Determine the [x, y] coordinate at the center of the cell enclosing the given text.  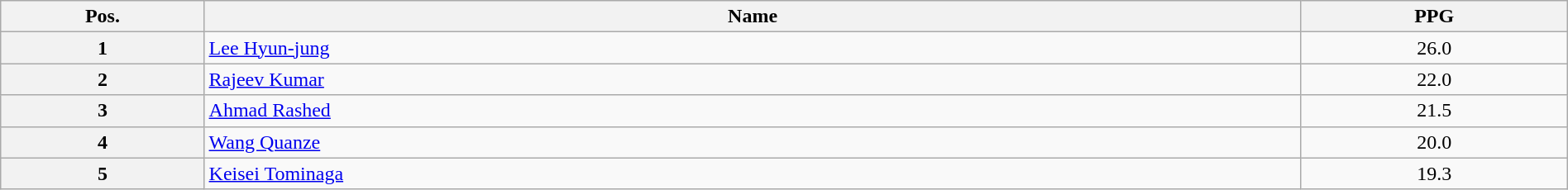
2 [103, 79]
3 [103, 111]
Rajeev Kumar [753, 79]
21.5 [1434, 111]
1 [103, 48]
19.3 [1434, 173]
22.0 [1434, 79]
Name [753, 17]
20.0 [1434, 142]
Lee Hyun-jung [753, 48]
Wang Quanze [753, 142]
4 [103, 142]
Ahmad Rashed [753, 111]
Pos. [103, 17]
Keisei Tominaga [753, 173]
5 [103, 173]
PPG [1434, 17]
26.0 [1434, 48]
